For the text-containing cell, return its midpoint in (X, Y) coordinate format. 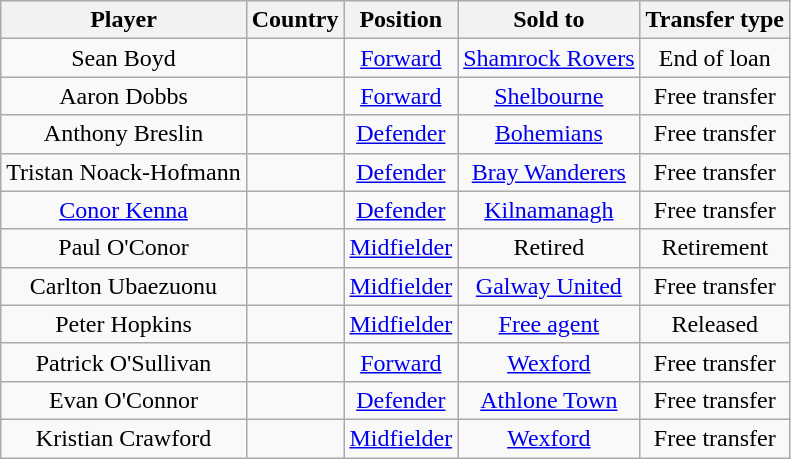
Bray Wanderers (549, 172)
Transfer type (714, 20)
Retirement (714, 248)
Kristian Crawford (124, 438)
Player (124, 20)
Shelbourne (549, 96)
Peter Hopkins (124, 324)
Released (714, 324)
Bohemians (549, 134)
Evan O'Connor (124, 400)
Free agent (549, 324)
Anthony Breslin (124, 134)
Sold to (549, 20)
Galway United (549, 286)
Country (295, 20)
Carlton Ubaezuonu (124, 286)
Tristan Noack-Hofmann (124, 172)
Kilnamanagh (549, 210)
Paul O'Conor (124, 248)
Retired (549, 248)
Sean Boyd (124, 58)
Aaron Dobbs (124, 96)
End of loan (714, 58)
Conor Kenna (124, 210)
Patrick O'Sullivan (124, 362)
Athlone Town (549, 400)
Position (401, 20)
Shamrock Rovers (549, 58)
